Output the [x, y] coordinate of the center of the cell containing the given text.  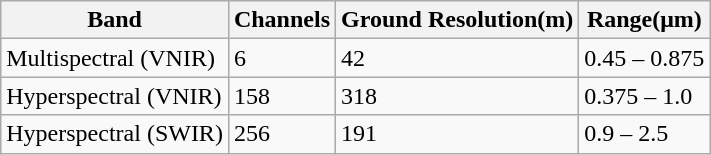
42 [458, 58]
Multispectral (VNIR) [115, 58]
6 [282, 58]
Band [115, 20]
Hyperspectral (VNIR) [115, 96]
Ground Resolution(m) [458, 20]
Range(μm) [644, 20]
0.45 – 0.875 [644, 58]
158 [282, 96]
Hyperspectral (SWIR) [115, 134]
0.9 – 2.5 [644, 134]
256 [282, 134]
318 [458, 96]
191 [458, 134]
0.375 – 1.0 [644, 96]
Channels [282, 20]
